Return (x, y) of the center of cell containing provided text 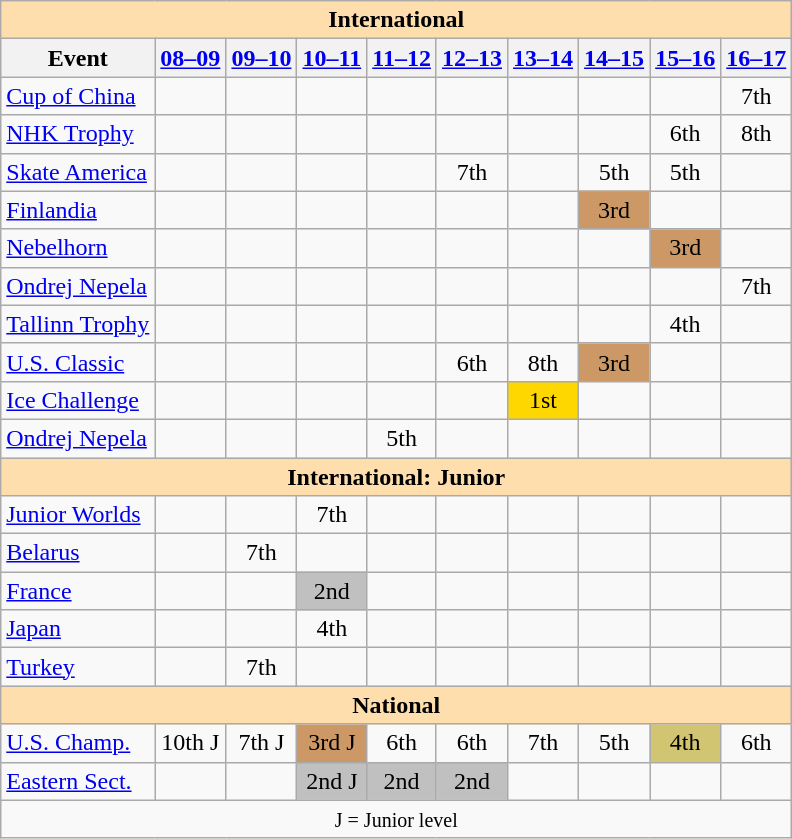
Event (78, 58)
Ice Challenge (78, 400)
Turkey (78, 667)
International: Junior (396, 477)
J = Junior level (396, 819)
3rd J (332, 743)
Tallinn Trophy (78, 324)
Junior Worlds (78, 515)
Nebelhorn (78, 248)
U.S. Classic (78, 362)
10–11 (332, 58)
Eastern Sect. (78, 781)
International (396, 20)
10th J (190, 743)
14–15 (614, 58)
National (396, 705)
08–09 (190, 58)
12–13 (472, 58)
Japan (78, 629)
2nd J (332, 781)
11–12 (402, 58)
7th J (262, 743)
France (78, 591)
09–10 (262, 58)
15–16 (686, 58)
Cup of China (78, 96)
NHK Trophy (78, 134)
16–17 (756, 58)
13–14 (544, 58)
U.S. Champ. (78, 743)
Belarus (78, 553)
Finlandia (78, 210)
Skate America (78, 172)
1st (544, 400)
